Search for the cell housing the specified text and yield its [x, y] center coordinate. 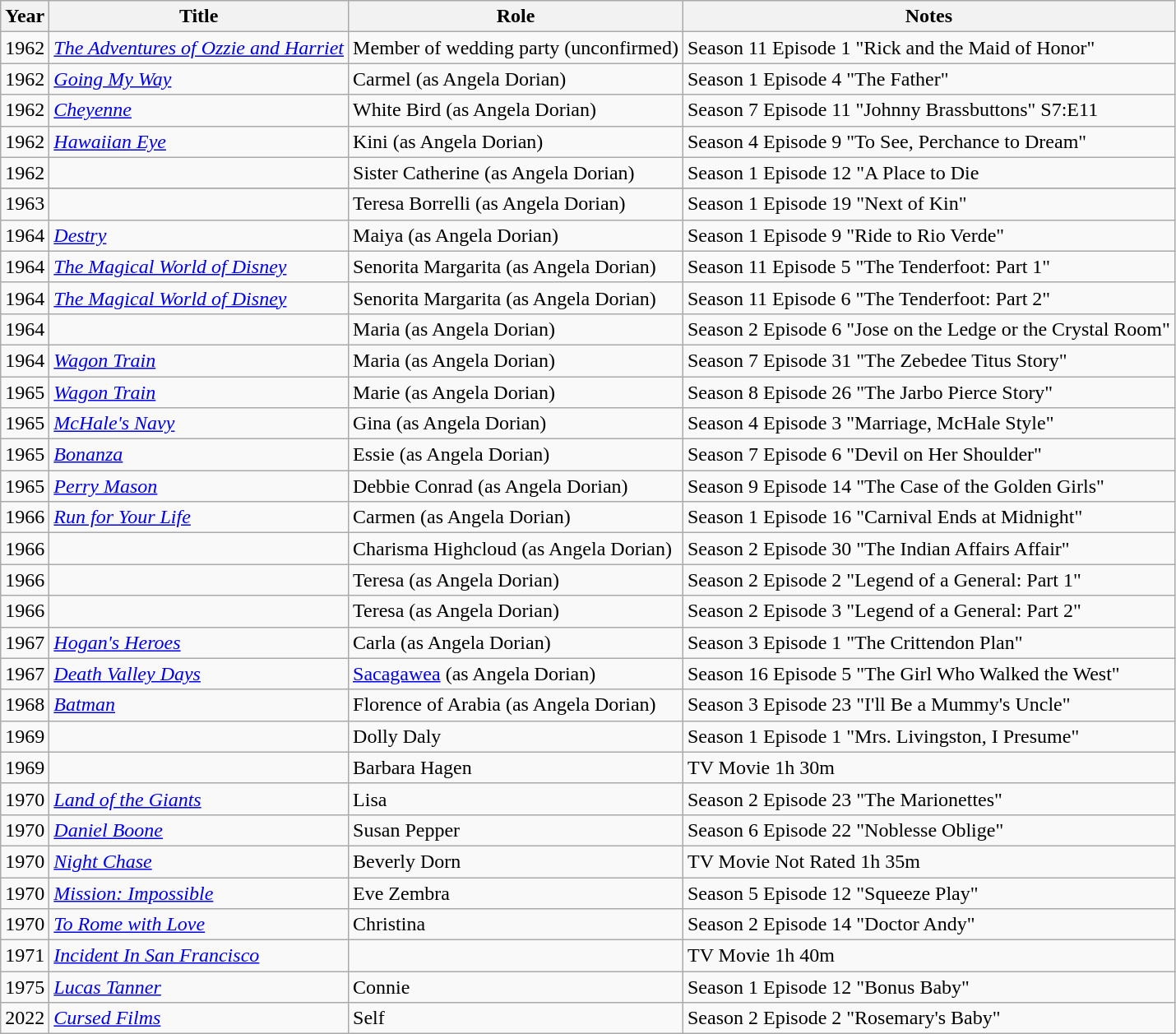
Season 7 Episode 6 "Devil on Her Shoulder" [928, 455]
Charisma Highcloud (as Angela Dorian) [516, 549]
Season 2 Episode 23 "The Marionettes" [928, 799]
Season 9 Episode 14 "The Case of the Golden Girls" [928, 486]
Night Chase [199, 861]
Season 3 Episode 1 "The Crittendon Plan" [928, 642]
Carmel (as Angela Dorian) [516, 79]
Title [199, 16]
Year [25, 16]
Season 1 Episode 12 "A Place to Die [928, 173]
Gina (as Angela Dorian) [516, 424]
TV Movie Not Rated 1h 35m [928, 861]
Season 4 Episode 3 "Marriage, McHale Style" [928, 424]
Season 5 Episode 12 "Squeeze Play" [928, 893]
Season 2 Episode 3 "Legend of a General: Part 2" [928, 611]
Sacagawea (as Angela Dorian) [516, 674]
Run for Your Life [199, 517]
Season 16 Episode 5 "The Girl Who Walked the West" [928, 674]
Barbara Hagen [516, 767]
Season 1 Episode 16 "Carnival Ends at Midnight" [928, 517]
Season 1 Episode 9 "Ride to Rio Verde" [928, 235]
Carla (as Angela Dorian) [516, 642]
Debbie Conrad (as Angela Dorian) [516, 486]
Cursed Films [199, 1018]
Season 11 Episode 5 "The Tenderfoot: Part 1" [928, 267]
Connie [516, 987]
1968 [25, 705]
Season 7 Episode 11 "Johnny Brassbuttons" S7:E11 [928, 110]
The Adventures of Ozzie and Harriet [199, 48]
1975 [25, 987]
Season 2 Episode 2 "Legend of a General: Part 1" [928, 580]
Lucas Tanner [199, 987]
Dolly Daly [516, 736]
Season 8 Episode 26 "The Jarbo Pierce Story" [928, 392]
Incident In San Francisco [199, 956]
2022 [25, 1018]
Essie (as Angela Dorian) [516, 455]
Cheyenne [199, 110]
Hawaiian Eye [199, 141]
Member of wedding party (unconfirmed) [516, 48]
Carmen (as Angela Dorian) [516, 517]
Hogan's Heroes [199, 642]
Perry Mason [199, 486]
Eve Zembra [516, 893]
Season 1 Episode 19 "Next of Kin" [928, 204]
Death Valley Days [199, 674]
1963 [25, 204]
Bonanza [199, 455]
1971 [25, 956]
Beverly Dorn [516, 861]
White Bird (as Angela Dorian) [516, 110]
Season 2 Episode 30 "The Indian Affairs Affair" [928, 549]
Season 11 Episode 1 "Rick and the Maid of Honor" [928, 48]
Season 11 Episode 6 "The Tenderfoot: Part 2" [928, 298]
McHale's Navy [199, 424]
To Rome with Love [199, 925]
Self [516, 1018]
Mission: Impossible [199, 893]
Marie (as Angela Dorian) [516, 392]
Going My Way [199, 79]
Christina [516, 925]
TV Movie 1h 30m [928, 767]
Notes [928, 16]
Season 6 Episode 22 "Noblesse Oblige" [928, 830]
Batman [199, 705]
Season 1 Episode 4 "The Father" [928, 79]
Season 1 Episode 12 "Bonus Baby" [928, 987]
Role [516, 16]
Daniel Boone [199, 830]
Sister Catherine (as Angela Dorian) [516, 173]
Maiya (as Angela Dorian) [516, 235]
Season 2 Episode 14 "Doctor Andy" [928, 925]
Florence of Arabia (as Angela Dorian) [516, 705]
Season 4 Episode 9 "To See, Perchance to Dream" [928, 141]
Season 3 Episode 23 "I'll Be a Mummy's Uncle" [928, 705]
TV Movie 1h 40m [928, 956]
Kini (as Angela Dorian) [516, 141]
Season 2 Episode 2 "Rosemary's Baby" [928, 1018]
Lisa [516, 799]
Land of the Giants [199, 799]
Season 2 Episode 6 "Jose on the Ledge or the Crystal Room" [928, 329]
Destry [199, 235]
Season 1 Episode 1 "Mrs. Livingston, I Presume" [928, 736]
Teresa Borrelli (as Angela Dorian) [516, 204]
Season 7 Episode 31 "The Zebedee Titus Story" [928, 360]
Susan Pepper [516, 830]
